Scan for the cell matching the given text and deliver its (X, Y) coordinate at center. 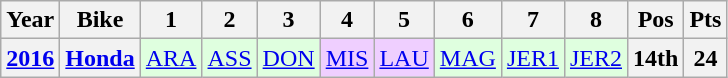
2 (230, 20)
Pos (656, 20)
MAG (468, 58)
3 (288, 20)
8 (596, 20)
LAU (404, 58)
4 (347, 20)
Pts (706, 20)
14th (656, 58)
JER1 (532, 58)
5 (404, 20)
1 (171, 20)
JER2 (596, 58)
2016 (30, 58)
Bike (100, 20)
7 (532, 20)
ASS (230, 58)
6 (468, 20)
Honda (100, 58)
Year (30, 20)
MIS (347, 58)
24 (706, 58)
ARA (171, 58)
DON (288, 58)
